Search for the cell housing the specified text and yield its (X, Y) center coordinate. 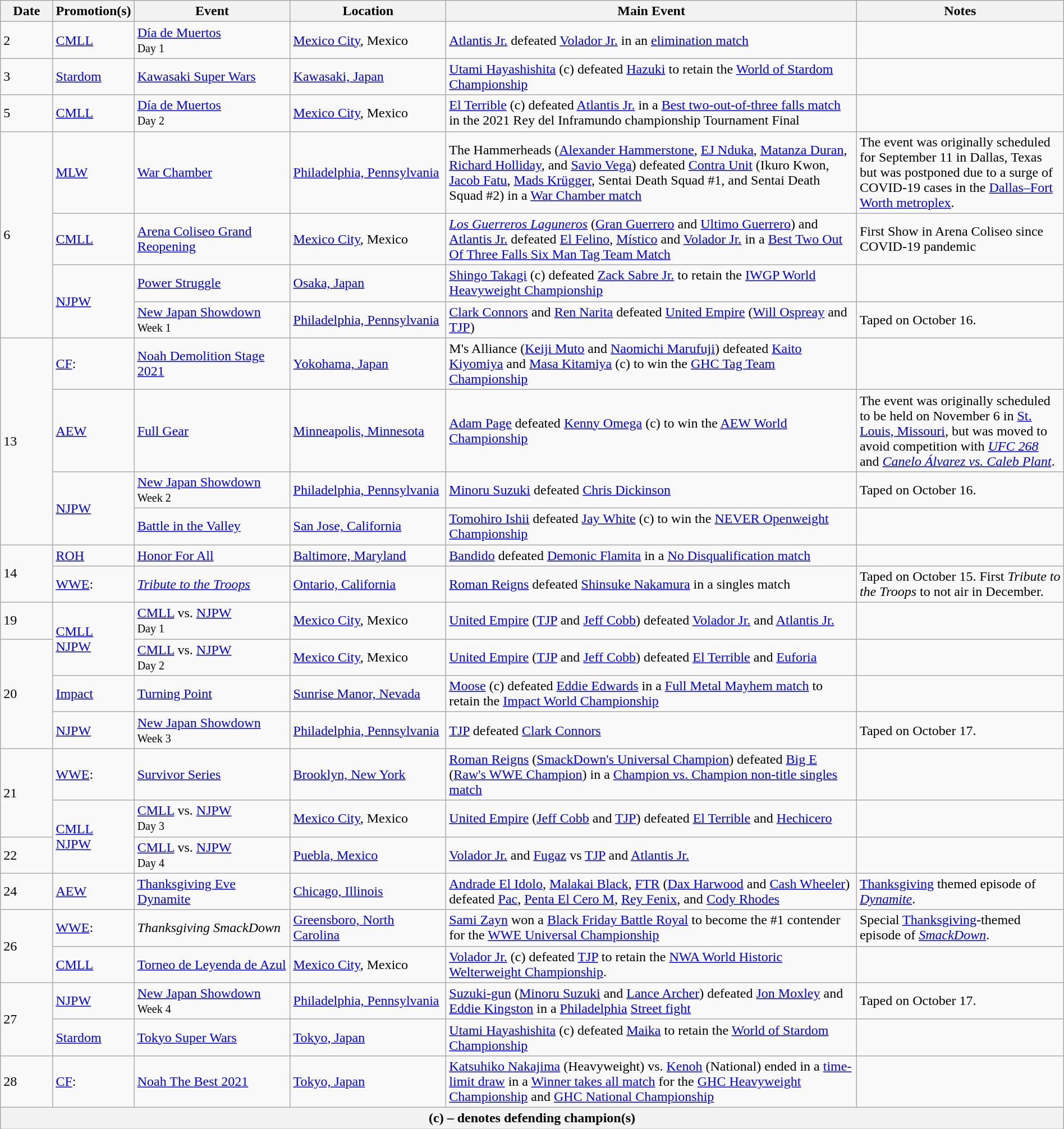
Full Gear (212, 430)
Noah The Best 2021 (212, 1081)
Bandido defeated Demonic Flamita in a No Disqualification match (652, 555)
Utami Hayashishita (c) defeated Maika to retain the World of Stardom Championship (652, 1037)
21 (27, 792)
Sami Zayn won a Black Friday Battle Royal to become the #1 contender for the WWE Universal Championship (652, 928)
Notes (960, 11)
Power Struggle (212, 283)
New Japan ShowdownWeek 2 (212, 489)
Adam Page defeated Kenny Omega (c) to win the AEW World Championship (652, 430)
Thanksgiving SmackDown (212, 928)
Kawasaki, Japan (368, 76)
Moose (c) defeated Eddie Edwards in a Full Metal Mayhem match to retain the Impact World Championship (652, 694)
19 (27, 621)
Roman Reigns defeated Shinsuke Nakamura in a singles match (652, 585)
Tomohiro Ishii defeated Jay White (c) to win the NEVER Openweight Championship (652, 526)
27 (27, 1019)
CMLL vs. NJPWDay 2 (212, 658)
United Empire (Jeff Cobb and TJP) defeated El Terrible and Hechicero (652, 818)
New Japan ShowdownWeek 1 (212, 320)
24 (27, 891)
Torneo de Leyenda de Azul (212, 964)
Minoru Suzuki defeated Chris Dickinson (652, 489)
M's Alliance (Keiji Muto and Naomichi Marufuji) defeated Kaito Kiyomiya and Masa Kitamiya (c) to win the GHC Tag Team Championship (652, 364)
TJP defeated Clark Connors (652, 731)
2 (27, 40)
Osaka, Japan (368, 283)
MLW (93, 172)
CMLL vs. NJPWDay 3 (212, 818)
War Chamber (212, 172)
Roman Reigns (SmackDown's Universal Champion) defeated Big E (Raw's WWE Champion) in a Champion vs. Champion non-title singles match (652, 774)
Thanksgiving themed episode of Dynamite. (960, 891)
New Japan ShowdownWeek 3 (212, 731)
New Japan ShowdownWeek 4 (212, 1001)
CMLL vs. NJPWDay 1 (212, 621)
Suzuki-gun (Minoru Suzuki and Lance Archer) defeated Jon Moxley and Eddie Kingston in a Philadelphia Street fight (652, 1001)
Minneapolis, Minnesota (368, 430)
Date (27, 11)
Atlantis Jr. defeated Volador Jr. in an elimination match (652, 40)
26 (27, 946)
6 (27, 235)
(c) – denotes defending champion(s) (532, 1118)
Noah Demolition Stage 2021 (212, 364)
Día de MuertosDay 1 (212, 40)
Kawasaki Super Wars (212, 76)
Clark Connors and Ren Narita defeated United Empire (Will Ospreay and TJP) (652, 320)
Andrade El Idolo, Malakai Black, FTR (Dax Harwood and Cash Wheeler) defeated Pac, Penta El Cero M, Rey Fenix, and Cody Rhodes (652, 891)
Event (212, 11)
Puebla, Mexico (368, 855)
Battle in the Valley (212, 526)
Brooklyn, New York (368, 774)
Ontario, California (368, 585)
United Empire (TJP and Jeff Cobb) defeated El Terrible and Euforia (652, 658)
First Show in Arena Coliseo since COVID-19 pandemic (960, 239)
Tribute to the Troops (212, 585)
13 (27, 441)
Promotion(s) (93, 11)
22 (27, 855)
Greensboro, North Carolina (368, 928)
Location (368, 11)
Chicago, Illinois (368, 891)
Utami Hayashishita (c) defeated Hazuki to retain the World of Stardom Championship (652, 76)
5 (27, 113)
3 (27, 76)
United Empire (TJP and Jeff Cobb) defeated Volador Jr. and Atlantis Jr. (652, 621)
Thanksgiving Eve Dynamite (212, 891)
Main Event (652, 11)
CMLL vs. NJPWDay 4 (212, 855)
28 (27, 1081)
Sunrise Manor, Nevada (368, 694)
Día de MuertosDay 2 (212, 113)
Shingo Takagi (c) defeated Zack Sabre Jr. to retain the IWGP World Heavyweight Championship (652, 283)
Baltimore, Maryland (368, 555)
ROH (93, 555)
Impact (93, 694)
14 (27, 573)
Volador Jr. (c) defeated TJP to retain the NWA World Historic Welterweight Championship. (652, 964)
San Jose, California (368, 526)
Survivor Series (212, 774)
Taped on October 15. First Tribute to the Troops to not air in December. (960, 585)
Arena Coliseo Grand Reopening (212, 239)
20 (27, 694)
Honor For All (212, 555)
Special Thanksgiving-themed episode of SmackDown. (960, 928)
Turning Point (212, 694)
El Terrible (c) defeated Atlantis Jr. in a Best two-out-of-three falls match in the 2021 Rey del Inframundo championship Tournament Final (652, 113)
Volador Jr. and Fugaz vs TJP and Atlantis Jr. (652, 855)
Yokohama, Japan (368, 364)
Tokyo Super Wars (212, 1037)
